Extract the (x, y) coordinate from the center of the cell holding the provided text.  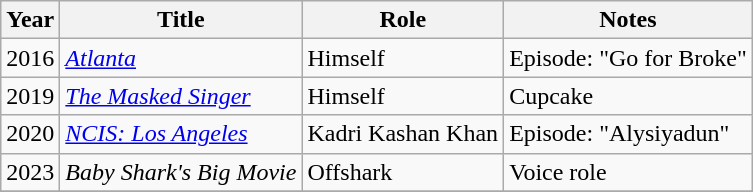
Baby Shark's Big Movie (181, 172)
Atlanta (181, 58)
Episode: "Alysiyadun" (628, 134)
Kadri Kashan Khan (403, 134)
Year (30, 20)
2023 (30, 172)
Role (403, 20)
The Masked Singer (181, 96)
Title (181, 20)
2020 (30, 134)
Episode: "Go for Broke" (628, 58)
2019 (30, 96)
Notes (628, 20)
NCIS: Los Angeles (181, 134)
Cupcake (628, 96)
Voice role (628, 172)
Offshark (403, 172)
2016 (30, 58)
